Find where the given text appears and provide that cell's center as (x, y) coordinate. 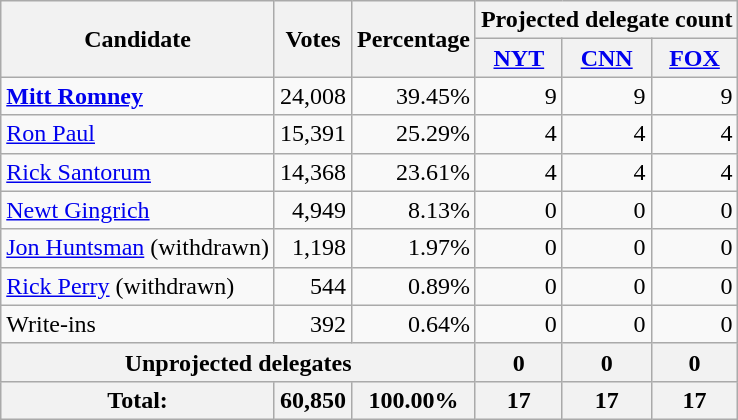
24,008 (312, 96)
15,391 (312, 134)
Rick Santorum (138, 172)
544 (312, 286)
Unprojected delegates (238, 362)
NYT (518, 58)
0.64% (414, 324)
Mitt Romney (138, 96)
CNN (606, 58)
4,949 (312, 210)
Candidate (138, 39)
23.61% (414, 172)
Projected delegate count (606, 20)
Total: (138, 400)
14,368 (312, 172)
Ron Paul (138, 134)
Rick Perry (withdrawn) (138, 286)
39.45% (414, 96)
0.89% (414, 286)
Percentage (414, 39)
1.97% (414, 248)
392 (312, 324)
Write-ins (138, 324)
FOX (694, 58)
Jon Huntsman (withdrawn) (138, 248)
1,198 (312, 248)
60,850 (312, 400)
Newt Gingrich (138, 210)
8.13% (414, 210)
100.00% (414, 400)
Votes (312, 39)
25.29% (414, 134)
